Extract the [x, y] coordinate from the center of the cell holding the provided text.  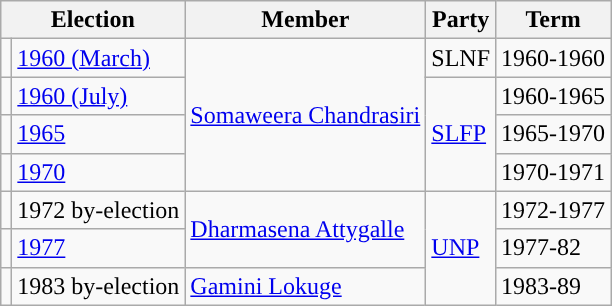
1960-1965 [554, 96]
1983-89 [554, 286]
1960-1960 [554, 58]
1970 [98, 172]
1972 by-election [98, 210]
1960 (July) [98, 96]
SLFP [461, 134]
1970-1971 [554, 172]
1977-82 [554, 248]
Election [93, 20]
UNP [461, 248]
1977 [98, 248]
Term [554, 20]
1972-1977 [554, 210]
Dharmasena Attygalle [306, 229]
Party [461, 20]
1965 [98, 134]
1960 (March) [98, 58]
Somaweera Chandrasiri [306, 115]
1965-1970 [554, 134]
Member [306, 20]
1983 by-election [98, 286]
SLNF [461, 58]
Gamini Lokuge [306, 286]
